Find where the given text appears and provide that cell's center as (X, Y) coordinate. 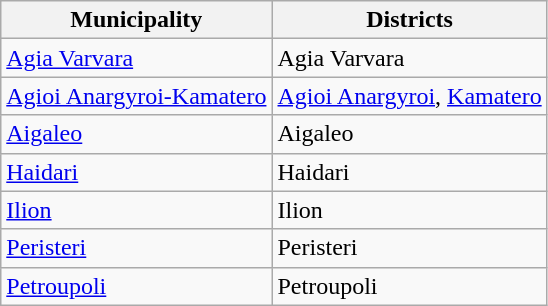
Agioi Anargyroi, Kamatero (410, 96)
Districts (410, 20)
Municipality (136, 20)
Agioi Anargyroi-Kamatero (136, 96)
